Extract the [x, y] coordinate from the center of the cell holding the provided text.  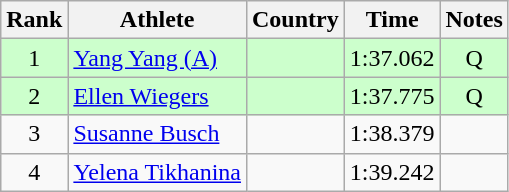
Country [295, 20]
1:37.775 [392, 96]
1:39.242 [392, 172]
Time [392, 20]
Yelena Tikhanina [158, 172]
1:38.379 [392, 134]
2 [34, 96]
Notes [474, 20]
3 [34, 134]
Athlete [158, 20]
Susanne Busch [158, 134]
Yang Yang (A) [158, 58]
4 [34, 172]
1 [34, 58]
Rank [34, 20]
Ellen Wiegers [158, 96]
1:37.062 [392, 58]
